Capture the cell that displays the provided text and extract its (x, y) central coordinate. 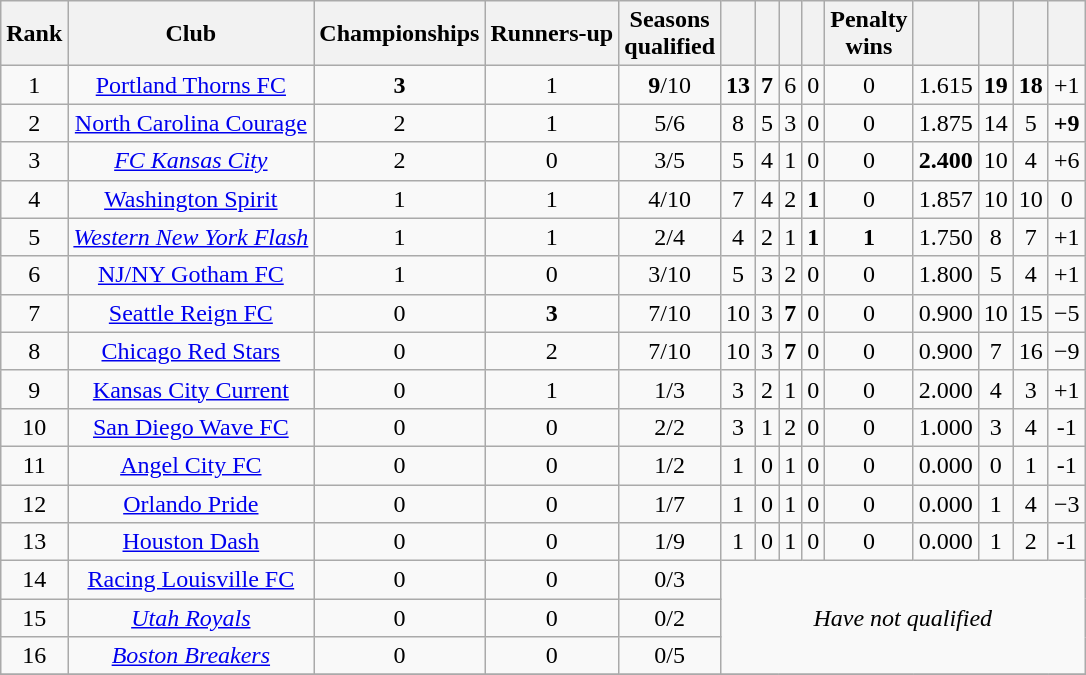
1/7 (670, 503)
1/3 (670, 389)
1.800 (946, 275)
9/10 (670, 85)
San Diego Wave FC (191, 427)
2/2 (670, 427)
19 (996, 85)
12 (34, 503)
Houston Dash (191, 542)
North Carolina Courage (191, 123)
Chicago Red Stars (191, 351)
FC Kansas City (191, 161)
Portland Thorns FC (191, 85)
Angel City FC (191, 465)
−3 (1066, 503)
Utah Royals (191, 618)
Penaltywins (869, 34)
Boston Breakers (191, 656)
Orlando Pride (191, 503)
1.875 (946, 123)
Have not qualified (904, 618)
+6 (1066, 161)
3/10 (670, 275)
Club (191, 34)
1.750 (946, 237)
Washington Spirit (191, 199)
Seattle Reign FC (191, 313)
2/4 (670, 237)
2.000 (946, 389)
−5 (1066, 313)
Racing Louisville FC (191, 580)
4/10 (670, 199)
5/6 (670, 123)
1/2 (670, 465)
0/3 (670, 580)
18 (1030, 85)
3/5 (670, 161)
NJ/NY Gotham FC (191, 275)
1.615 (946, 85)
+9 (1066, 123)
11 (34, 465)
Championships (400, 34)
9 (34, 389)
2.400 (946, 161)
1/9 (670, 542)
Rank (34, 34)
0/5 (670, 656)
1.857 (946, 199)
Western New York Flash (191, 237)
1.000 (946, 427)
Kansas City Current (191, 389)
−9 (1066, 351)
Runners-up (552, 34)
0/2 (670, 618)
Seasonsqualified (670, 34)
